Scan for the cell matching the given text and deliver its (x, y) coordinate at center. 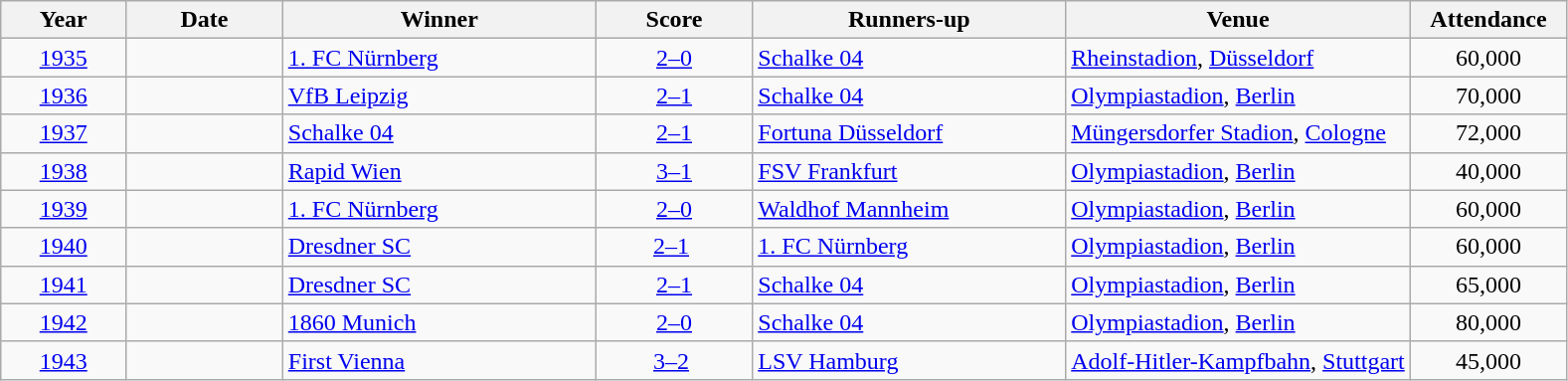
40,000 (1488, 171)
1938 (64, 171)
LSV Hamburg (909, 360)
1943 (64, 360)
45,000 (1488, 360)
1942 (64, 322)
Rheinstadion, Düsseldorf (1238, 58)
1940 (64, 247)
Date (205, 20)
1937 (64, 133)
Waldhof Mannheim (909, 209)
1935 (64, 58)
Müngersdorfer Stadion, Cologne (1238, 133)
1936 (64, 95)
Runners-up (909, 20)
65,000 (1488, 285)
1939 (64, 209)
70,000 (1488, 95)
72,000 (1488, 133)
Winner (439, 20)
80,000 (1488, 322)
3–2 (674, 360)
Venue (1238, 20)
1941 (64, 285)
Fortuna Düsseldorf (909, 133)
Adolf-Hitler-Kampfbahn, Stuttgart (1238, 360)
First Vienna (439, 360)
FSV Frankfurt (909, 171)
Rapid Wien (439, 171)
Year (64, 20)
Attendance (1488, 20)
3–1 (674, 171)
1860 Munich (439, 322)
VfB Leipzig (439, 95)
Score (674, 20)
